Scan for the cell matching the given text and deliver its (x, y) coordinate at center. 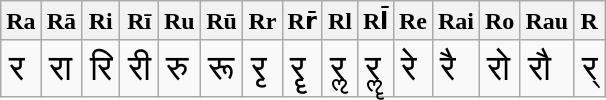
रै (456, 68)
Rl̄ (375, 21)
रि (101, 68)
र् (590, 68)
रॣ (375, 68)
Rū (222, 21)
रॢ (340, 68)
Ri (101, 21)
Ra (21, 21)
Ru (179, 21)
Rā (61, 21)
Rr (262, 21)
Rau (547, 21)
रू (222, 68)
Ro (500, 21)
रा (61, 68)
रॄ (302, 68)
R (590, 21)
Rr̄ (302, 21)
Re (412, 21)
रे (412, 68)
Rl (340, 21)
र (21, 68)
री (139, 68)
रौ (547, 68)
Rī (139, 21)
रो (500, 68)
रृ (262, 68)
रु (179, 68)
Rai (456, 21)
